Scan for the cell matching the given text and deliver its (x, y) coordinate at center. 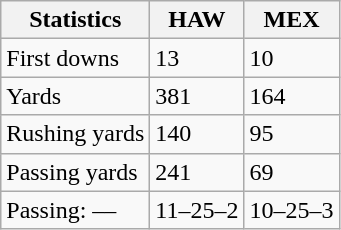
Yards (76, 96)
HAW (197, 20)
First downs (76, 58)
140 (197, 134)
Passing: –– (76, 210)
11–25–2 (197, 210)
164 (292, 96)
10–25–3 (292, 210)
MEX (292, 20)
Passing yards (76, 172)
69 (292, 172)
95 (292, 134)
241 (197, 172)
13 (197, 58)
Statistics (76, 20)
10 (292, 58)
Rushing yards (76, 134)
381 (197, 96)
